Find where the given text appears and provide that cell's center as (x, y) coordinate. 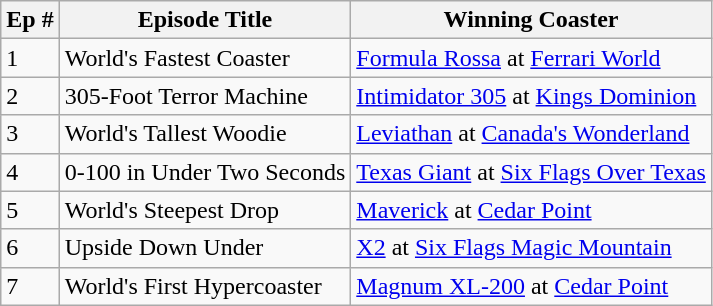
2 (30, 96)
World's First Hypercoaster (205, 286)
Winning Coaster (532, 20)
World's Steepest Drop (205, 210)
4 (30, 172)
Ep # (30, 20)
Upside Down Under (205, 248)
Intimidator 305 at Kings Dominion (532, 96)
Leviathan at Canada's Wonderland (532, 134)
World's Tallest Woodie (205, 134)
5 (30, 210)
0-100 in Under Two Seconds (205, 172)
3 (30, 134)
6 (30, 248)
Texas Giant at Six Flags Over Texas (532, 172)
Formula Rossa at Ferrari World (532, 58)
305-Foot Terror Machine (205, 96)
Episode Title (205, 20)
X2 at Six Flags Magic Mountain (532, 248)
World's Fastest Coaster (205, 58)
Magnum XL-200 at Cedar Point (532, 286)
Maverick at Cedar Point (532, 210)
7 (30, 286)
1 (30, 58)
